Output the [x, y] coordinate of the center of the cell containing the given text.  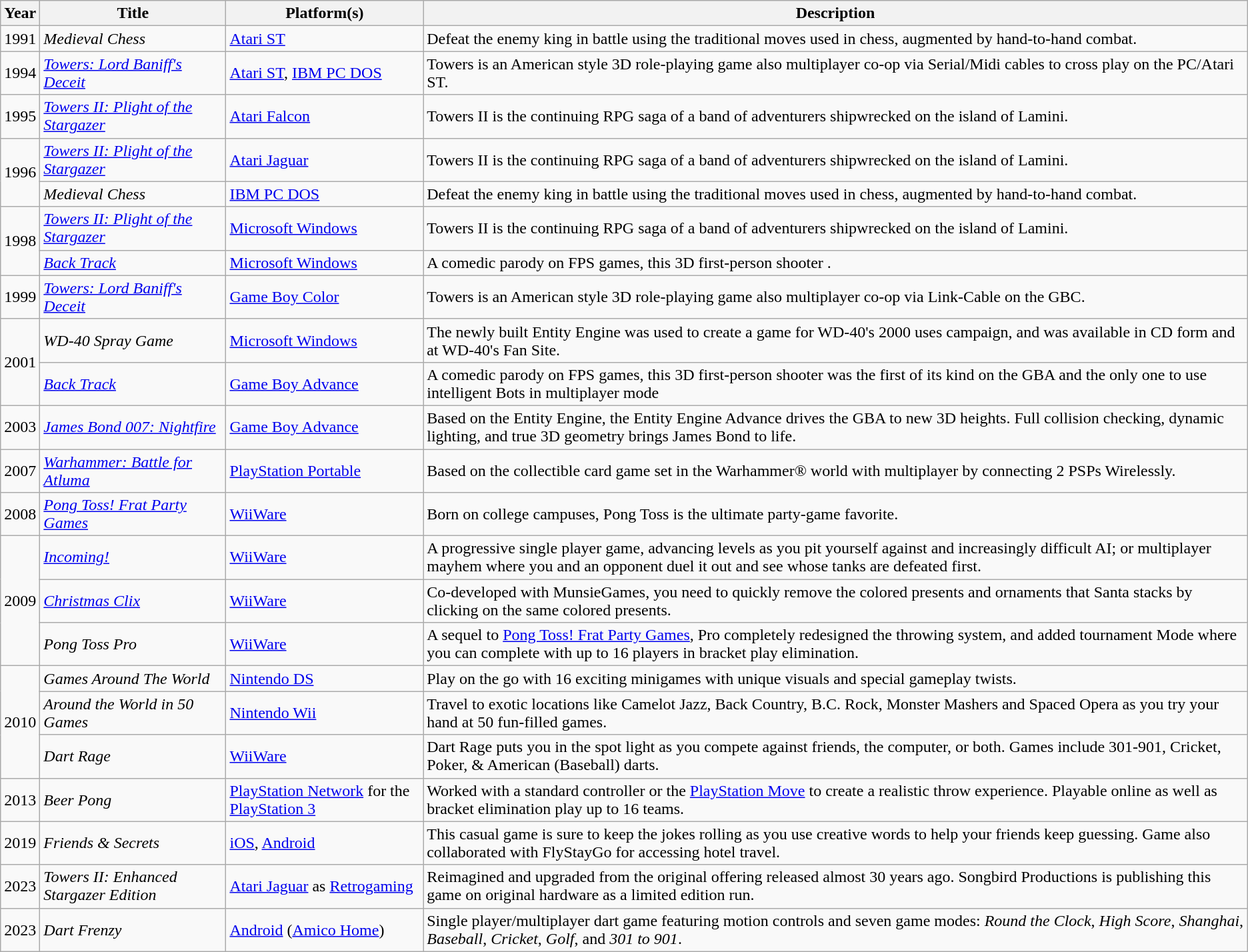
WD-40 Spray Game [133, 340]
Atari Jaguar as Retrogaming [325, 887]
Based on the collectible card game set in the Warhammer® world with multiplayer by connecting 2 PSPs Wirelessly. [836, 471]
PlayStation Portable [325, 471]
A comedic parody on FPS games, this 3D first-person shooter . [836, 263]
Dart Rage [133, 756]
Friends & Secrets [133, 843]
Atari ST, IBM PC DOS [325, 73]
1996 [20, 172]
1994 [20, 73]
Description [836, 13]
Towers is an American style 3D role-playing game also multiplayer co-op via Serial/Midi cables to cross play on the PC/Atari ST. [836, 73]
1998 [20, 241]
Android (Amico Home) [325, 929]
2001 [20, 362]
Pong Toss Pro [133, 644]
2003 [20, 427]
Nintendo DS [325, 679]
Atari Falcon [325, 116]
iOS, Android [325, 843]
Towers is an American style 3D role-playing game also multiplayer co-op via Link-Cable on the GBC. [836, 297]
IBM PC DOS [325, 194]
Game Boy Color [325, 297]
Dart Frenzy [133, 929]
Atari Jaguar [325, 160]
Towers II: Enhanced Stargazer Edition [133, 887]
PlayStation Network for the PlayStation 3 [325, 800]
Title [133, 13]
2010 [20, 722]
Atari ST [325, 39]
1995 [20, 116]
Born on college campuses, Pong Toss is the ultimate party-game favorite. [836, 515]
Platform(s) [325, 13]
Year [20, 13]
2019 [20, 843]
Incoming! [133, 557]
James Bond 007: Nightfire [133, 427]
The newly built Entity Engine was used to create a game for WD-40's 2000 uses campaign, and was available in CD form and at WD-40's Fan Site. [836, 340]
Pong Toss! Frat Party Games [133, 515]
Warhammer: Battle for Atluma [133, 471]
Nintendo Wii [325, 713]
2007 [20, 471]
2009 [20, 601]
Christmas Clix [133, 601]
2013 [20, 800]
Beer Pong [133, 800]
Around the World in 50 Games [133, 713]
Travel to exotic locations like Camelot Jazz, Back Country, B.C. Rock, Monster Mashers and Spaced Opera as you try your hand at 50 fun-filled games. [836, 713]
2008 [20, 515]
1991 [20, 39]
1999 [20, 297]
Play on the go with 16 exciting minigames with unique visuals and special gameplay twists. [836, 679]
Games Around The World [133, 679]
